Find where the given text appears and provide that cell's center as (X, Y) coordinate. 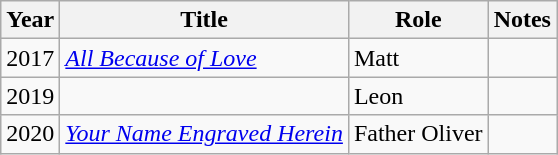
All Because of Love (204, 58)
Matt (418, 58)
Title (204, 20)
Role (418, 20)
2019 (30, 96)
Leon (418, 96)
2020 (30, 134)
Year (30, 20)
Your Name Engraved Herein (204, 134)
Notes (522, 20)
2017 (30, 58)
Father Oliver (418, 134)
